For the text-containing cell, return its midpoint in (X, Y) coordinate format. 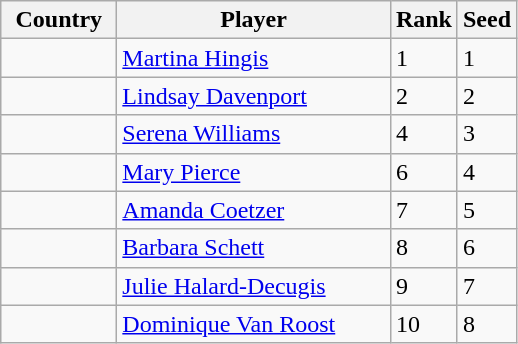
Rank (424, 20)
9 (424, 286)
Martina Hingis (254, 58)
Country (59, 20)
Seed (486, 20)
Dominique Van Roost (254, 324)
Barbara Schett (254, 248)
10 (424, 324)
Amanda Coetzer (254, 210)
Julie Halard-Decugis (254, 286)
Player (254, 20)
Lindsay Davenport (254, 96)
Mary Pierce (254, 172)
5 (486, 210)
Serena Williams (254, 134)
3 (486, 134)
